From the cell containing the given text, extract its center point as (x, y) coordinate. 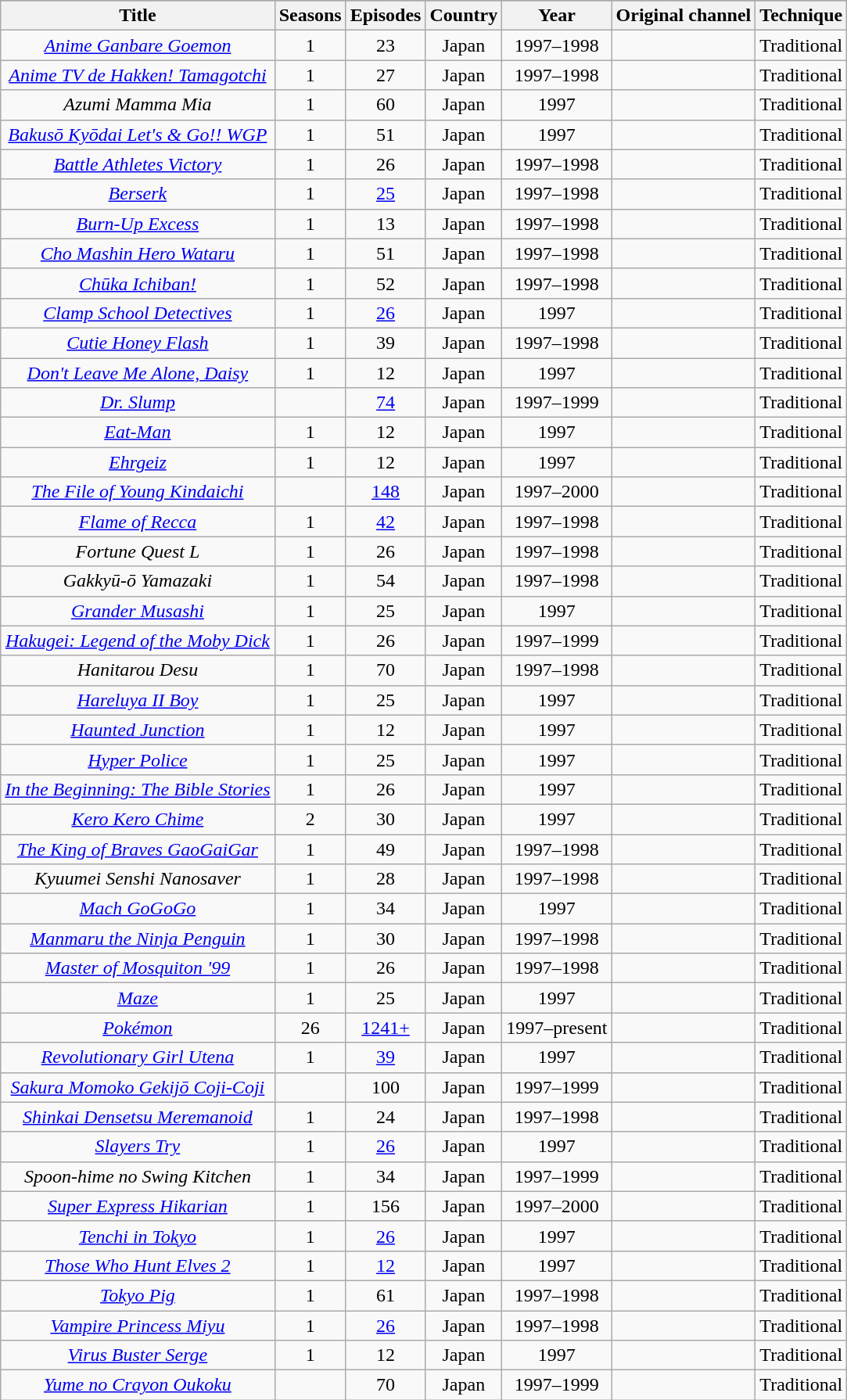
Country (464, 16)
Mach GoGoGo (138, 909)
Shinkai Densetsu Meremanoid (138, 1117)
23 (386, 45)
Berserk (138, 194)
Don't Leave Me Alone, Daisy (138, 373)
Tenchi in Tokyo (138, 1236)
54 (386, 581)
27 (386, 75)
100 (386, 1087)
Chūka Ichiban! (138, 283)
Maze (138, 998)
Haunted Junction (138, 730)
Year (557, 16)
Hanitarou Desu (138, 670)
13 (386, 224)
Sakura Momoko Gekijō Coji-Coji (138, 1087)
In the Beginning: The Bible Stories (138, 789)
1997–present (557, 1028)
Slayers Try (138, 1147)
Anime Ganbare Goemon (138, 45)
Anime TV de Hakken! Tamagotchi (138, 75)
The File of Young Kindaichi (138, 492)
Grander Musashi (138, 611)
Gakkyū-ō Yamazaki (138, 581)
Technique (801, 16)
Pokémon (138, 1028)
Yume no Crayon Oukoku (138, 1385)
Clamp School Detectives (138, 313)
60 (386, 105)
Battle Athletes Victory (138, 164)
Fortune Quest L (138, 551)
Hareluya II Boy (138, 700)
The King of Braves GaoGaiGar (138, 849)
Those Who Hunt Elves 2 (138, 1265)
49 (386, 849)
Dr. Slump (138, 403)
Azumi Mamma Mia (138, 105)
Seasons (310, 16)
Tokyo Pig (138, 1295)
1241+ (386, 1028)
24 (386, 1117)
Burn-Up Excess (138, 224)
Cho Mashin Hero Wataru (138, 253)
Kyuumei Senshi Nanosaver (138, 879)
Revolutionary Girl Utena (138, 1057)
42 (386, 522)
Title (138, 16)
Ehrgeiz (138, 462)
148 (386, 492)
Spoon-hime no Swing Kitchen (138, 1176)
Kero Kero Chime (138, 819)
Eat-Man (138, 433)
Episodes (386, 16)
Virus Buster Serge (138, 1355)
52 (386, 283)
Super Express Hikarian (138, 1206)
Vampire Princess Miyu (138, 1326)
74 (386, 403)
2 (310, 819)
Manmaru the Ninja Penguin (138, 939)
Bakusō Kyōdai Let's & Go!! WGP (138, 135)
Cutie Honey Flash (138, 343)
Hyper Police (138, 759)
156 (386, 1206)
Original channel (684, 16)
Flame of Recca (138, 522)
Master of Mosquiton '99 (138, 968)
Hakugei: Legend of the Moby Dick (138, 641)
61 (386, 1295)
28 (386, 879)
